Search for the cell housing the specified text and yield its (x, y) center coordinate. 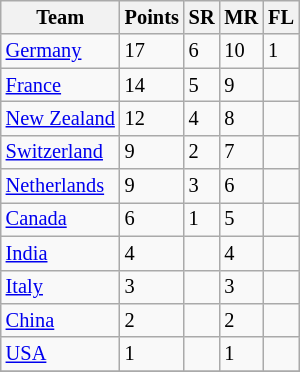
France (60, 85)
USA (60, 354)
New Zealand (60, 118)
7 (241, 152)
14 (152, 85)
China (60, 320)
8 (241, 118)
India (60, 253)
10 (241, 51)
Canada (60, 219)
Switzerland (60, 152)
Points (152, 17)
MR (241, 17)
Team (60, 17)
FL (281, 17)
Netherlands (60, 186)
Italy (60, 287)
12 (152, 118)
17 (152, 51)
SR (202, 17)
Germany (60, 51)
